Determine the [x, y] coordinate at the center of the cell enclosing the given text.  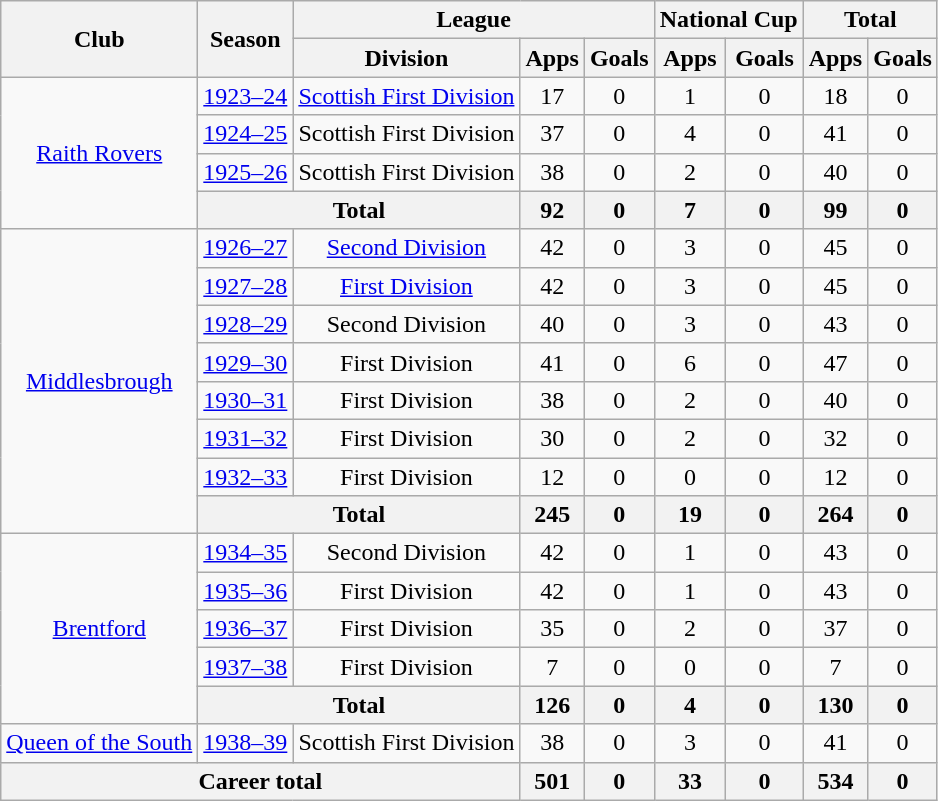
1938–39 [246, 743]
1930–31 [246, 400]
245 [552, 515]
Queen of the South [100, 743]
30 [552, 438]
17 [552, 96]
1934–35 [246, 553]
33 [690, 781]
1932–33 [246, 477]
47 [835, 362]
264 [835, 515]
534 [835, 781]
19 [690, 515]
League [474, 20]
Brentford [100, 629]
130 [835, 705]
Raith Rovers [100, 153]
35 [552, 629]
126 [552, 705]
99 [835, 210]
1935–36 [246, 591]
1926–27 [246, 248]
92 [552, 210]
National Cup [728, 20]
1931–32 [246, 438]
1928–29 [246, 324]
1927–28 [246, 286]
1929–30 [246, 362]
1923–24 [246, 96]
6 [690, 362]
1925–26 [246, 172]
18 [835, 96]
1937–38 [246, 667]
501 [552, 781]
32 [835, 438]
Division [406, 58]
Club [100, 39]
Middlesbrough [100, 381]
Career total [260, 781]
1936–37 [246, 629]
1924–25 [246, 134]
Season [246, 39]
